Return the [x, y] coordinate for the center point of the cell that contains the specified text.  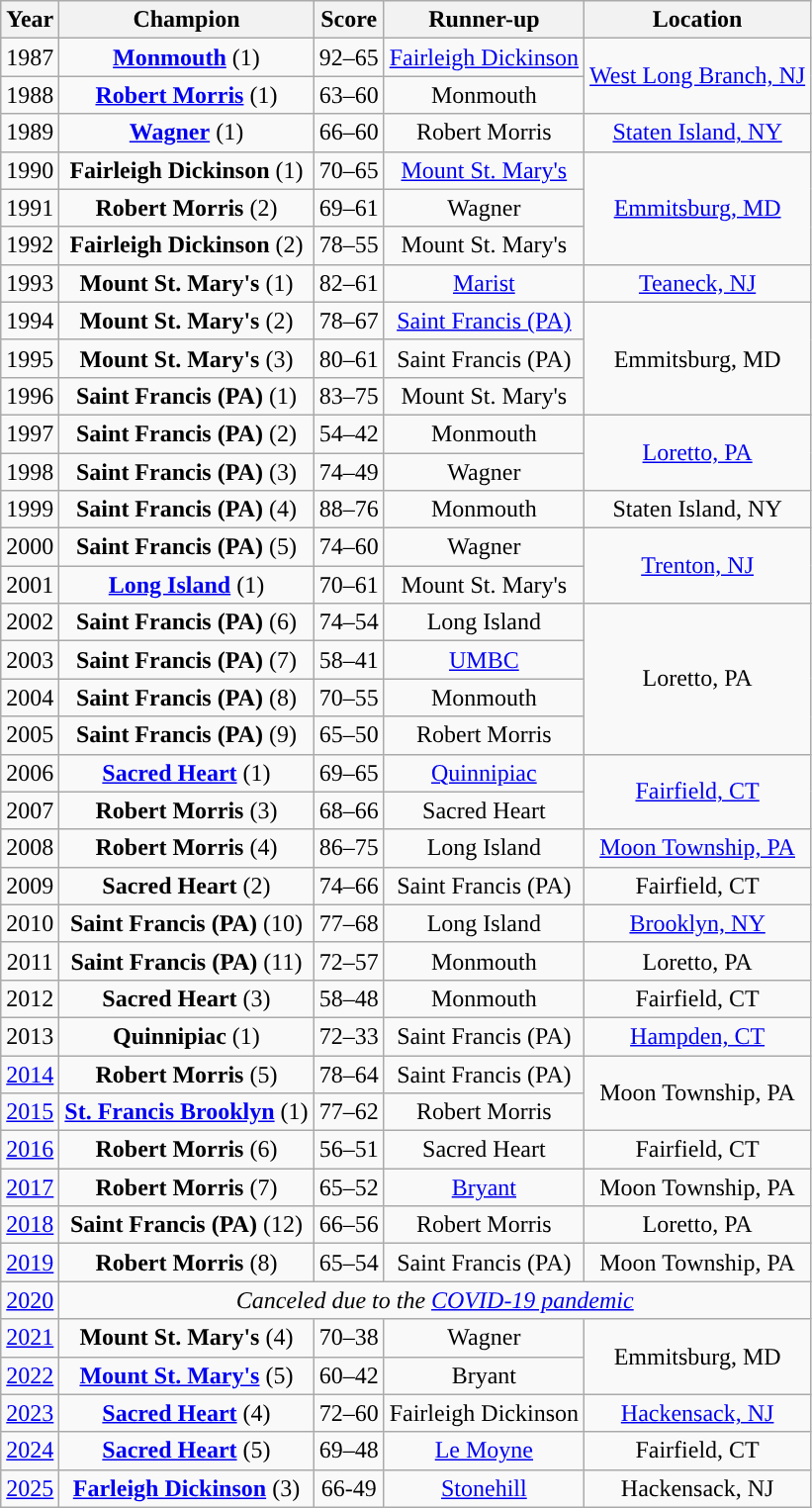
Saint Francis (PA) (6) [186, 622]
Robert Morris (8) [186, 1263]
66–56 [348, 1225]
Saint Francis (PA) (2) [186, 433]
West Long Branch, NJ [698, 76]
2006 [30, 773]
Saint Francis (PA) (7) [186, 660]
Saint Francis (PA) (3) [186, 472]
2025 [30, 1488]
2009 [30, 886]
Canceled due to the COVID-19 pandemic [435, 1300]
80–61 [348, 358]
Robert Morris (5) [186, 1074]
72–33 [348, 1036]
Runner-up [484, 20]
Saint Francis (PA) (4) [186, 510]
Sacred Heart (5) [186, 1451]
66–60 [348, 133]
69–61 [348, 208]
74–66 [348, 886]
65–50 [348, 735]
1994 [30, 321]
1998 [30, 472]
Sacred Heart (3) [186, 998]
83–75 [348, 396]
78–67 [348, 321]
Farleigh Dickinson (3) [186, 1488]
58–48 [348, 998]
1991 [30, 208]
Trenton, NJ [698, 566]
69–48 [348, 1451]
69–65 [348, 773]
Robert Morris (1) [186, 95]
Hampden, CT [698, 1036]
86–75 [348, 848]
2022 [30, 1375]
2024 [30, 1451]
2007 [30, 810]
Score [348, 20]
66-49 [348, 1488]
2021 [30, 1338]
56–51 [348, 1150]
1989 [30, 133]
Saint Francis (PA) (8) [186, 698]
Saint Francis (PA) (1) [186, 396]
2023 [30, 1413]
1997 [30, 433]
Robert Morris (4) [186, 848]
70–65 [348, 170]
72–60 [348, 1413]
2019 [30, 1263]
74–54 [348, 622]
1988 [30, 95]
68–66 [348, 810]
2005 [30, 735]
Saint Francis (PA) (10) [186, 923]
72–57 [348, 961]
2013 [30, 1036]
74–60 [348, 547]
70–55 [348, 698]
2015 [30, 1112]
Quinnipiac [484, 773]
65–52 [348, 1187]
1995 [30, 358]
Sacred Heart (4) [186, 1413]
60–42 [348, 1375]
Quinnipiac (1) [186, 1036]
2008 [30, 848]
Marist [484, 283]
Champion [186, 20]
Sacred Heart (2) [186, 886]
Fairleigh Dickinson (1) [186, 170]
1987 [30, 57]
2002 [30, 622]
Robert Morris (3) [186, 810]
Brooklyn, NY [698, 923]
Robert Morris (2) [186, 208]
2004 [30, 698]
54–42 [348, 433]
77–62 [348, 1112]
Stonehill [484, 1488]
Mount St. Mary's (2) [186, 321]
2012 [30, 998]
St. Francis Brooklyn (1) [186, 1112]
1993 [30, 283]
2001 [30, 585]
2018 [30, 1225]
74–49 [348, 472]
92–65 [348, 57]
Saint Francis (PA) (12) [186, 1225]
Robert Morris (6) [186, 1150]
Mount St. Mary's (3) [186, 358]
1996 [30, 396]
88–76 [348, 510]
78–64 [348, 1074]
78–55 [348, 245]
70–61 [348, 585]
Robert Morris (7) [186, 1187]
1990 [30, 170]
2003 [30, 660]
Year [30, 20]
Wagner (1) [186, 133]
UMBC [484, 660]
1992 [30, 245]
Mount St. Mary's (5) [186, 1375]
2014 [30, 1074]
2010 [30, 923]
Teaneck, NJ [698, 283]
Mount St. Mary's (1) [186, 283]
70–38 [348, 1338]
Saint Francis (PA) (11) [186, 961]
Mount St. Mary's (4) [186, 1338]
Long Island (1) [186, 585]
2000 [30, 547]
Le Moyne [484, 1451]
Saint Francis (PA) (9) [186, 735]
1999 [30, 510]
Location [698, 20]
82–61 [348, 283]
63–60 [348, 95]
2016 [30, 1150]
2011 [30, 961]
Saint Francis (PA) (5) [186, 547]
Fairleigh Dickinson (2) [186, 245]
2017 [30, 1187]
58–41 [348, 660]
65–54 [348, 1263]
2020 [30, 1300]
Sacred Heart (1) [186, 773]
Monmouth (1) [186, 57]
77–68 [348, 923]
